Locate the cell with the specified text and output its [x, y] center coordinate. 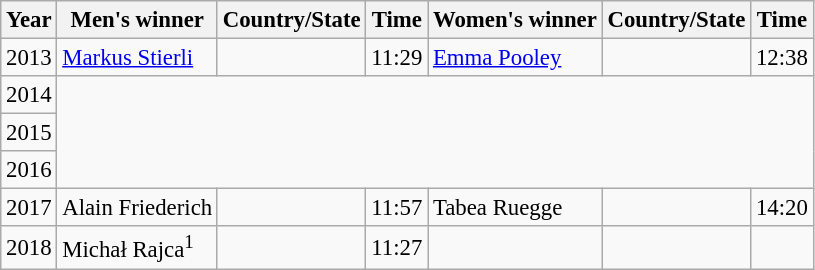
2018 [29, 247]
2014 [29, 95]
Women's winner [516, 20]
11:27 [397, 247]
Men's winner [138, 20]
Year [29, 20]
2015 [29, 133]
Alain Friederich [138, 208]
Michał Rajca1 [138, 247]
Markus Stierli [138, 58]
2013 [29, 58]
11:57 [397, 208]
Emma Pooley [516, 58]
2016 [29, 170]
11:29 [397, 58]
12:38 [782, 58]
Tabea Ruegge [516, 208]
2017 [29, 208]
14:20 [782, 208]
